Detect which cell encompasses the target text, then output its [x, y] center coordinate. 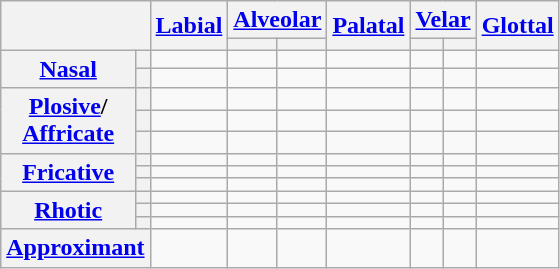
Palatal [368, 26]
Labial [189, 26]
Rhotic [68, 210]
Plosive/Affricate [68, 120]
Glottal [518, 26]
Velar [443, 20]
Approximant [76, 248]
Alveolar [278, 20]
Nasal [68, 69]
Fricative [68, 172]
